Capture the cell that displays the provided text and extract its (X, Y) central coordinate. 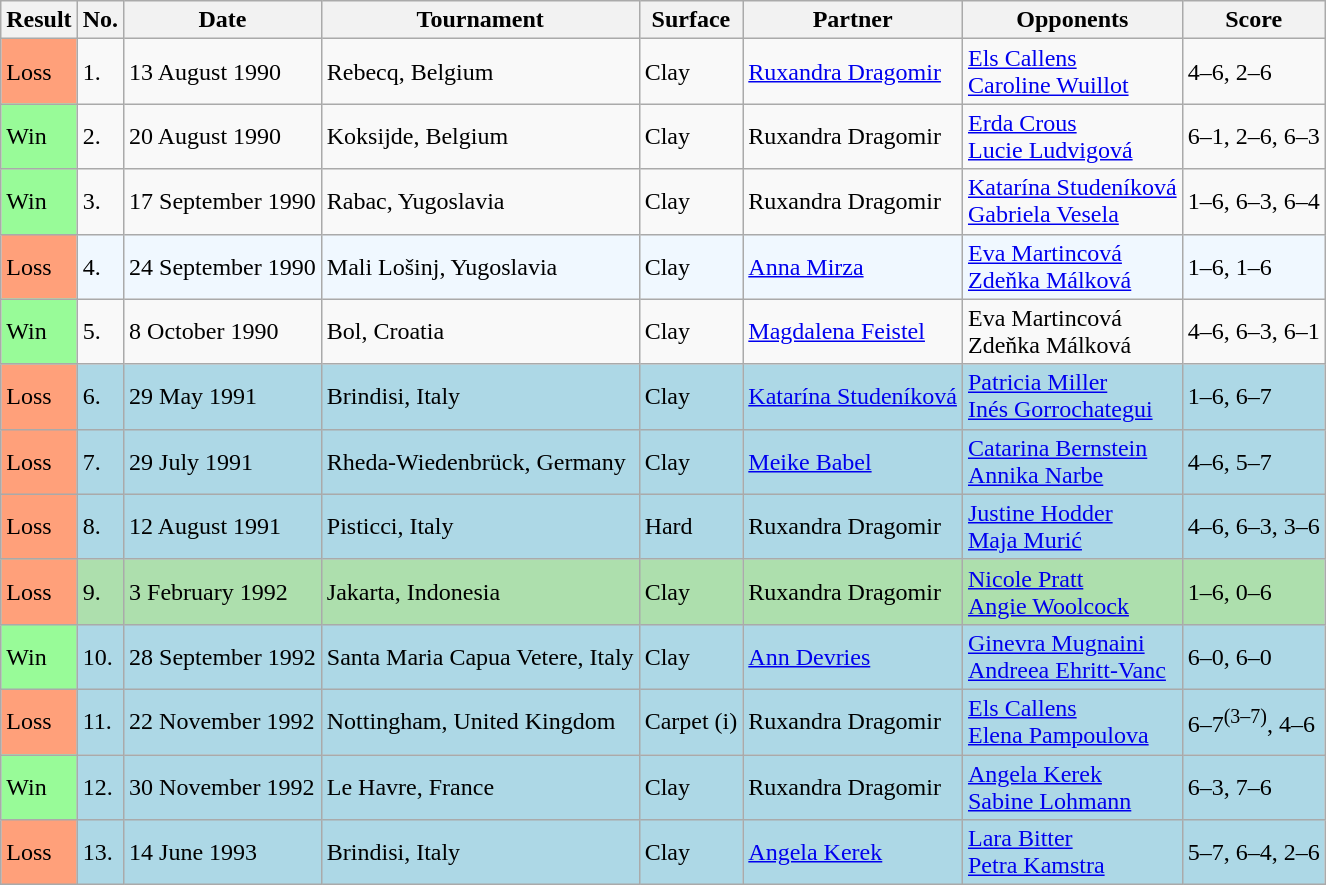
6–0, 6–0 (1254, 656)
1–6, 6–7 (1254, 396)
Katarína Studeníková Gabriela Vesela (1072, 202)
12. (100, 786)
1–6, 1–6 (1254, 266)
Patricia Miller Inés Gorrochategui (1072, 396)
4. (100, 266)
Jakarta, Indonesia (480, 592)
Tournament (480, 20)
13. (100, 852)
Catarina Bernstein Annika Narbe (1072, 462)
Angela Kerek Sabine Lohmann (1072, 786)
Score (1254, 20)
Ginevra Mugnaini Andreea Ehritt-Vanc (1072, 656)
4–6, 6–3, 6–1 (1254, 332)
Rebecq, Belgium (480, 72)
Result (39, 20)
Magdalena Feistel (853, 332)
3. (100, 202)
17 September 1990 (223, 202)
Santa Maria Capua Vetere, Italy (480, 656)
20 August 1990 (223, 136)
1. (100, 72)
Surface (691, 20)
24 September 1990 (223, 266)
Ann Devries (853, 656)
Le Havre, France (480, 786)
12 August 1991 (223, 526)
Koksijde, Belgium (480, 136)
Hard (691, 526)
Opponents (1072, 20)
11. (100, 722)
Rabac, Yugoslavia (480, 202)
Partner (853, 20)
5–7, 6–4, 2–6 (1254, 852)
30 November 1992 (223, 786)
Angela Kerek (853, 852)
10. (100, 656)
Mali Lošinj, Yugoslavia (480, 266)
22 November 1992 (223, 722)
Nottingham, United Kingdom (480, 722)
Meike Babel (853, 462)
Date (223, 20)
Els Callens Elena Pampoulova (1072, 722)
2. (100, 136)
29 July 1991 (223, 462)
4–6, 2–6 (1254, 72)
Lara Bitter Petra Kamstra (1072, 852)
No. (100, 20)
Rheda-Wiedenbrück, Germany (480, 462)
6–7(3–7), 4–6 (1254, 722)
Katarína Studeníková (853, 396)
3 February 1992 (223, 592)
Anna Mirza (853, 266)
Erda Crous Lucie Ludvigová (1072, 136)
Justine Hodder Maja Murić (1072, 526)
29 May 1991 (223, 396)
8 October 1990 (223, 332)
4–6, 5–7 (1254, 462)
1–6, 0–6 (1254, 592)
13 August 1990 (223, 72)
6. (100, 396)
Els Callens Caroline Wuillot (1072, 72)
8. (100, 526)
28 September 1992 (223, 656)
6–1, 2–6, 6–3 (1254, 136)
6–3, 7–6 (1254, 786)
9. (100, 592)
Pisticci, Italy (480, 526)
Nicole Pratt Angie Woolcock (1072, 592)
4–6, 6–3, 3–6 (1254, 526)
14 June 1993 (223, 852)
7. (100, 462)
Carpet (i) (691, 722)
Bol, Croatia (480, 332)
1–6, 6–3, 6–4 (1254, 202)
5. (100, 332)
